From the cell containing the given text, extract its center point as [X, Y] coordinate. 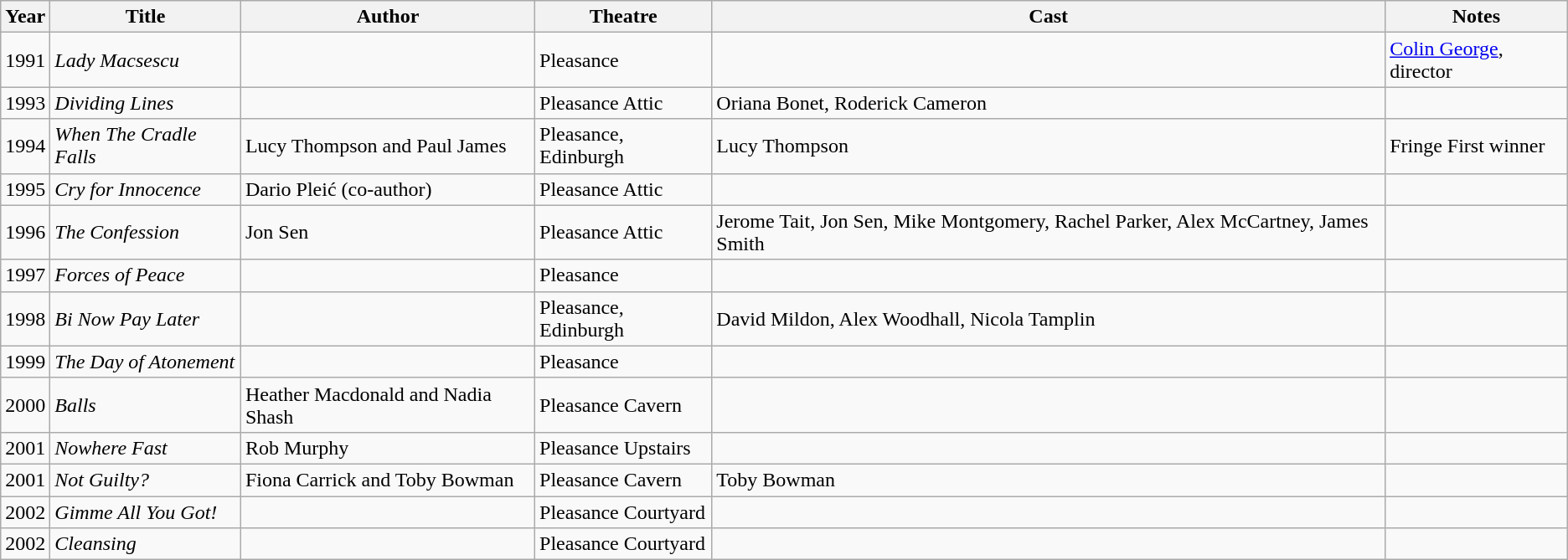
The Confession [146, 233]
Title [146, 17]
David Mildon, Alex Woodhall, Nicola Tamplin [1049, 318]
1997 [25, 275]
Dario Pleić (co-author) [387, 189]
Cast [1049, 17]
1991 [25, 60]
Author [387, 17]
Cry for Innocence [146, 189]
Not Guilty? [146, 480]
1999 [25, 362]
Bi Now Pay Later [146, 318]
1996 [25, 233]
Year [25, 17]
Lucy Thompson [1049, 146]
Rob Murphy [387, 448]
Theatre [623, 17]
Jerome Tait, Jon Sen, Mike Montgomery, Rachel Parker, Alex McCartney, James Smith [1049, 233]
Jon Sen [387, 233]
Oriana Bonet, Roderick Cameron [1049, 103]
The Day of Atonement [146, 362]
1994 [25, 146]
Nowhere Fast [146, 448]
Dividing Lines [146, 103]
1995 [25, 189]
Colin George, director [1477, 60]
1993 [25, 103]
Cleansing [146, 544]
Toby Bowman [1049, 480]
1998 [25, 318]
Pleasance Upstairs [623, 448]
Heather Macdonald and Nadia Shash [387, 405]
Notes [1477, 17]
Fiona Carrick and Toby Bowman [387, 480]
Balls [146, 405]
2000 [25, 405]
Lady Macsescu [146, 60]
Gimme All You Got! [146, 511]
When The Cradle Falls [146, 146]
Lucy Thompson and Paul James [387, 146]
Forces of Peace [146, 275]
Fringe First winner [1477, 146]
